From the cell containing the given text, extract its center point as [x, y] coordinate. 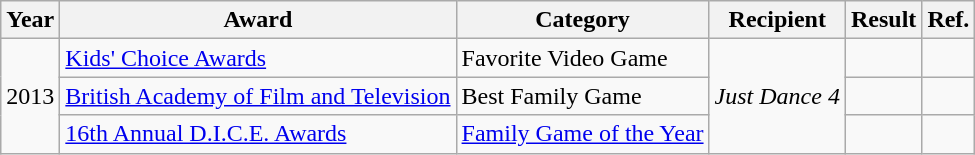
Best Family Game [582, 96]
2013 [30, 96]
Ref. [948, 20]
Kids' Choice Awards [258, 58]
Result [883, 20]
Recipient [777, 20]
Just Dance 4 [777, 96]
Year [30, 20]
Favorite Video Game [582, 58]
16th Annual D.I.C.E. Awards [258, 134]
Category [582, 20]
Award [258, 20]
British Academy of Film and Television [258, 96]
Family Game of the Year [582, 134]
